Return (x, y) of the center of cell containing provided text 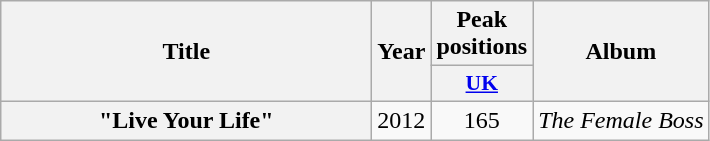
2012 (402, 120)
Peak positions (482, 34)
Year (402, 52)
Title (186, 52)
The Female Boss (621, 120)
Album (621, 52)
UK (482, 84)
165 (482, 120)
"Live Your Life" (186, 120)
